Locate the cell with the specified text and output its (X, Y) center coordinate. 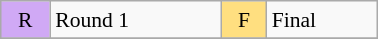
Round 1 (136, 20)
F (244, 20)
R (25, 20)
Final (322, 20)
